For the text-containing cell, return its midpoint in (X, Y) coordinate format. 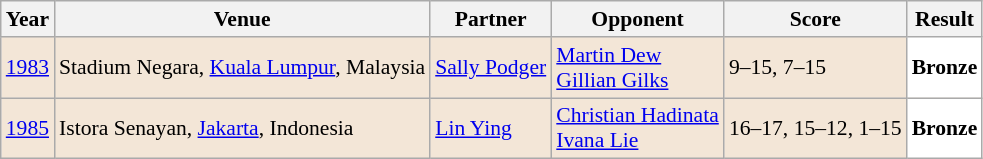
Christian Hadinata Ivana Lie (638, 128)
Result (945, 19)
Partner (490, 19)
9–15, 7–15 (816, 68)
Sally Podger (490, 68)
16–17, 15–12, 1–15 (816, 128)
Opponent (638, 19)
Score (816, 19)
Lin Ying (490, 128)
Venue (242, 19)
Istora Senayan, Jakarta, Indonesia (242, 128)
Stadium Negara, Kuala Lumpur, Malaysia (242, 68)
Martin Dew Gillian Gilks (638, 68)
1985 (28, 128)
1983 (28, 68)
Year (28, 19)
